Pinpoint the cell where the given text exists, returning its (x, y) midpoint coordinate. 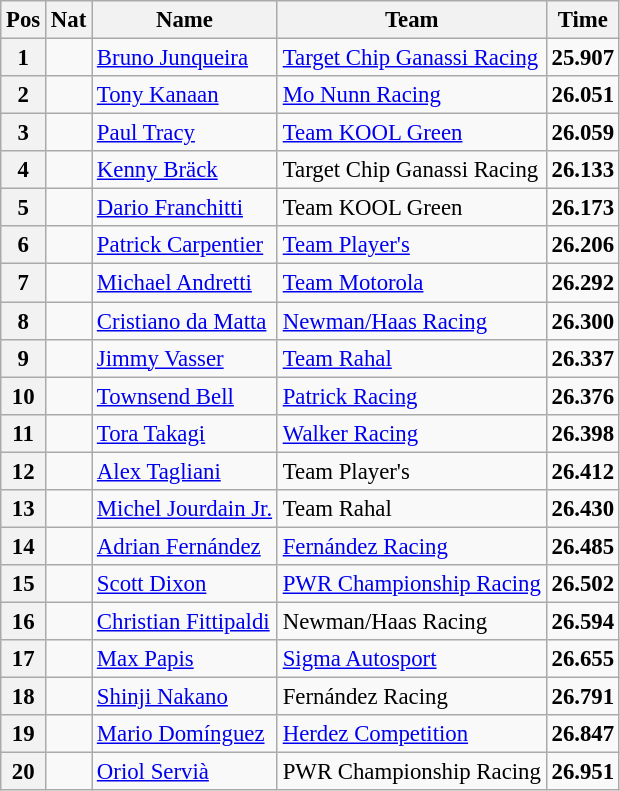
16 (24, 621)
Michael Andretti (185, 283)
26.847 (582, 734)
Sigma Autosport (412, 659)
26.485 (582, 546)
4 (24, 170)
26.502 (582, 584)
13 (24, 509)
Jimmy Vasser (185, 358)
10 (24, 396)
2 (24, 95)
Patrick Carpentier (185, 245)
17 (24, 659)
26.292 (582, 283)
Oriol Servià (185, 772)
Bruno Junqueira (185, 58)
8 (24, 321)
26.300 (582, 321)
26.206 (582, 245)
5 (24, 208)
7 (24, 283)
26.655 (582, 659)
26.951 (582, 772)
Team (412, 20)
26.337 (582, 358)
Nat (69, 20)
Cristiano da Matta (185, 321)
Scott Dixon (185, 584)
Walker Racing (412, 433)
14 (24, 546)
3 (24, 133)
Time (582, 20)
26.376 (582, 396)
Kenny Bräck (185, 170)
Max Papis (185, 659)
26.059 (582, 133)
Tora Takagi (185, 433)
15 (24, 584)
Alex Tagliani (185, 471)
26.791 (582, 697)
Townsend Bell (185, 396)
Michel Jourdain Jr. (185, 509)
Pos (24, 20)
Tony Kanaan (185, 95)
1 (24, 58)
Paul Tracy (185, 133)
Name (185, 20)
25.907 (582, 58)
Christian Fittipaldi (185, 621)
Herdez Competition (412, 734)
26.051 (582, 95)
6 (24, 245)
20 (24, 772)
Mario Domínguez (185, 734)
Adrian Fernández (185, 546)
Patrick Racing (412, 396)
Team Motorola (412, 283)
19 (24, 734)
9 (24, 358)
12 (24, 471)
18 (24, 697)
26.412 (582, 471)
11 (24, 433)
26.430 (582, 509)
Shinji Nakano (185, 697)
26.133 (582, 170)
Dario Franchitti (185, 208)
26.173 (582, 208)
26.594 (582, 621)
Mo Nunn Racing (412, 95)
26.398 (582, 433)
